Detect which cell encompasses the target text, then output its (x, y) center coordinate. 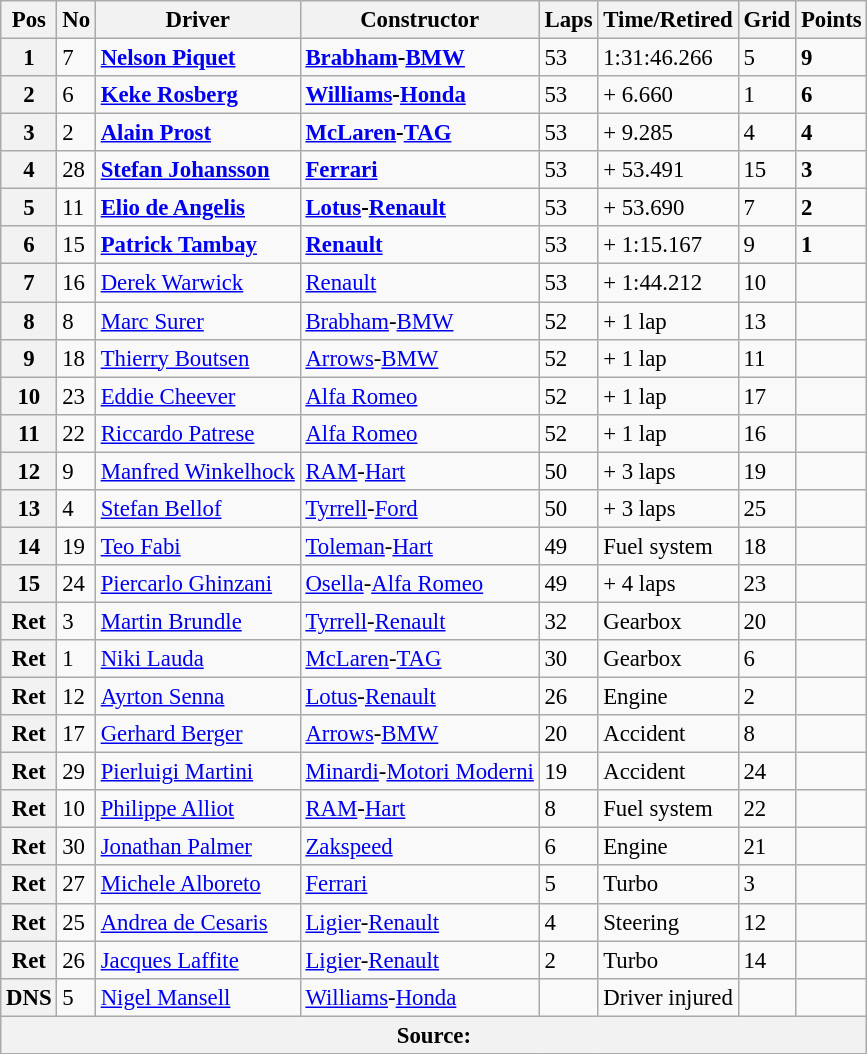
Steering (668, 922)
+ 1:15.167 (668, 245)
Source: (434, 1035)
Constructor (420, 20)
28 (76, 170)
Derek Warwick (198, 283)
+ 6.660 (668, 95)
+ 1:44.212 (668, 283)
Patrick Tambay (198, 245)
Thierry Boutsen (198, 358)
Points (832, 20)
29 (76, 772)
Time/Retired (668, 20)
Toleman-Hart (420, 546)
Niki Lauda (198, 659)
Andrea de Cesaris (198, 922)
DNS (29, 997)
Laps (568, 20)
Elio de Angelis (198, 208)
Nigel Mansell (198, 997)
1:31:46.266 (668, 58)
Piercarlo Ghinzani (198, 584)
Minardi-Motori Moderni (420, 772)
Grid (766, 20)
Marc Surer (198, 321)
Keke Rosberg (198, 95)
21 (766, 847)
Stefan Bellof (198, 509)
Michele Alboreto (198, 885)
Driver (198, 20)
Gerhard Berger (198, 734)
Zakspeed (420, 847)
Philippe Alliot (198, 809)
No (76, 20)
Jonathan Palmer (198, 847)
Nelson Piquet (198, 58)
Ayrton Senna (198, 697)
Pos (29, 20)
Osella-Alfa Romeo (420, 584)
+ 9.285 (668, 133)
Driver injured (668, 997)
32 (568, 621)
Martin Brundle (198, 621)
Teo Fabi (198, 546)
+ 4 laps (668, 584)
Riccardo Patrese (198, 433)
27 (76, 885)
Manfred Winkelhock (198, 471)
+ 53.491 (668, 170)
Stefan Johansson (198, 170)
Alain Prost (198, 133)
Tyrrell-Renault (420, 621)
Tyrrell-Ford (420, 509)
+ 53.690 (668, 208)
Eddie Cheever (198, 396)
Pierluigi Martini (198, 772)
Jacques Laffite (198, 960)
